For the text-containing cell, return its midpoint in (X, Y) coordinate format. 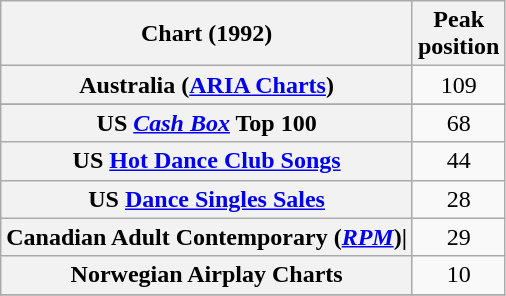
109 (458, 85)
Peakposition (458, 34)
Canadian Adult Contemporary (RPM)| (207, 237)
44 (458, 161)
Chart (1992) (207, 34)
10 (458, 275)
68 (458, 123)
US Cash Box Top 100 (207, 123)
Norwegian Airplay Charts (207, 275)
US Hot Dance Club Songs (207, 161)
US Dance Singles Sales (207, 199)
29 (458, 237)
Australia (ARIA Charts) (207, 85)
28 (458, 199)
